Pinpoint the cell where the given text exists, returning its [X, Y] midpoint coordinate. 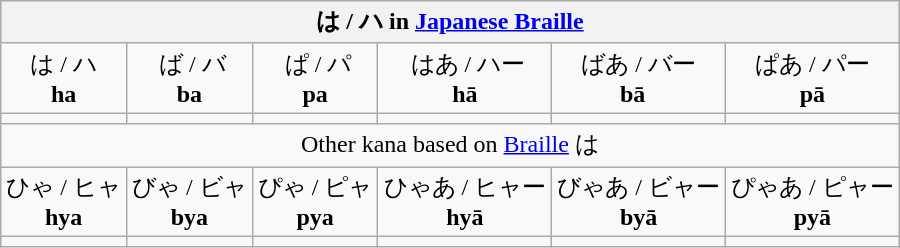
ぱあ / パー pā [812, 78]
Other kana based on Braille は [450, 146]
ぱ / パ pa [315, 78]
はあ / ハー hā [465, 78]
ぴゃ / ピャ pya [315, 201]
びゃあ / ビャー byā [639, 201]
ひゃ / ヒャ hya [64, 201]
は / ハ in Japanese Braille [450, 22]
ぴゃあ / ピャー pyā [812, 201]
ばあ / バー bā [639, 78]
ひゃあ / ヒャー hyā [465, 201]
ば / バ ba [189, 78]
は / ハ ha [64, 78]
びゃ / ビャ bya [189, 201]
